Return (x, y) of the center of cell containing provided text 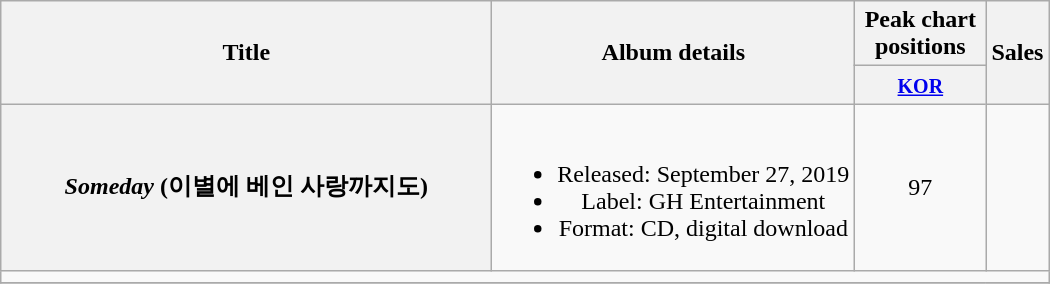
Someday (이별에 베인 사랑까지도) (246, 188)
Released: September 27, 2019Label: GH EntertainmentFormat: CD, digital download (674, 188)
Peak chart positions (920, 34)
KOR (920, 85)
Sales (1018, 52)
Title (246, 52)
Album details (674, 52)
97 (920, 188)
